Determine the (X, Y) coordinate at the center of the cell enclosing the given text.  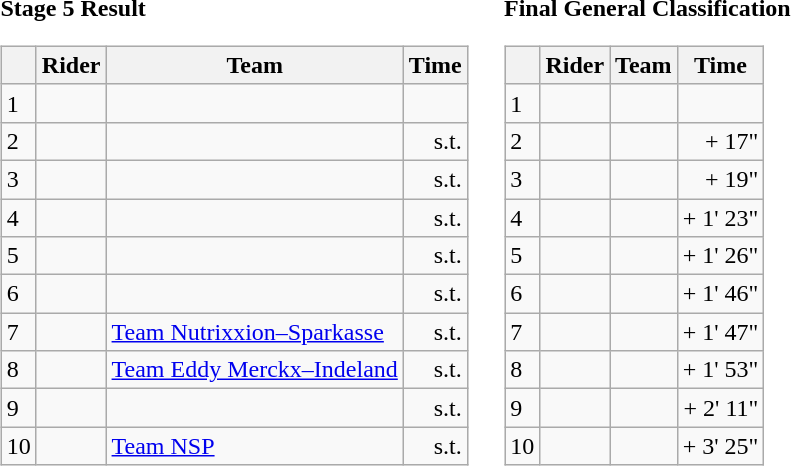
Team Nutrixxion–Sparkasse (254, 332)
+ 19" (720, 179)
+ 1' 26" (720, 256)
Team NSP (254, 446)
Team Eddy Merckx–Indeland (254, 370)
+ 1' 47" (720, 332)
+ 17" (720, 141)
+ 2' 11" (720, 408)
+ 1' 46" (720, 294)
+ 1' 23" (720, 217)
+ 3' 25" (720, 446)
+ 1' 53" (720, 370)
